Pinpoint the cell where the given text exists, returning its (X, Y) midpoint coordinate. 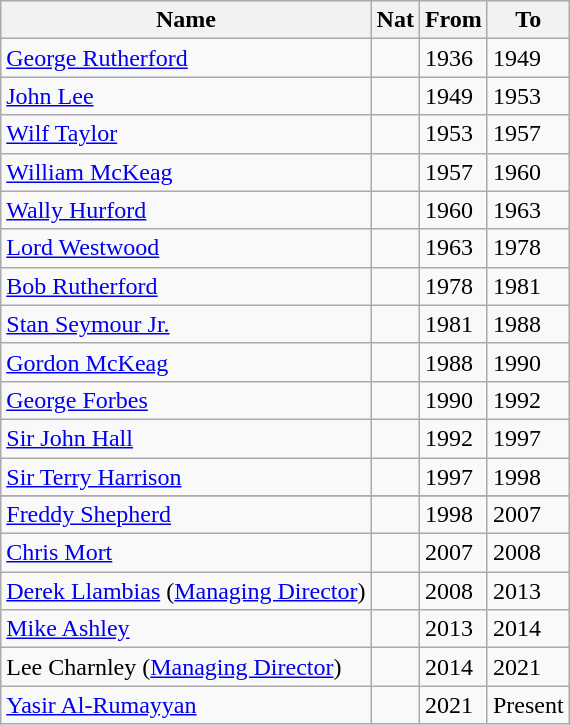
Yasir Al-Rumayyan (186, 705)
Freddy Shepherd (186, 515)
Stan Seymour Jr. (186, 324)
Mike Ashley (186, 629)
John Lee (186, 96)
William McKeag (186, 172)
To (528, 20)
Nat (395, 20)
Present (528, 705)
Chris Mort (186, 553)
From (453, 20)
1936 (453, 58)
Lord Westwood (186, 248)
Sir John Hall (186, 438)
Bob Rutherford (186, 286)
George Rutherford (186, 58)
Derek Llambias (Managing Director) (186, 591)
Name (186, 20)
Lee Charnley (Managing Director) (186, 667)
Wally Hurford (186, 210)
Sir Terry Harrison (186, 477)
Gordon McKeag (186, 362)
Wilf Taylor (186, 134)
George Forbes (186, 400)
